For the text-containing cell, return its midpoint in [X, Y] coordinate format. 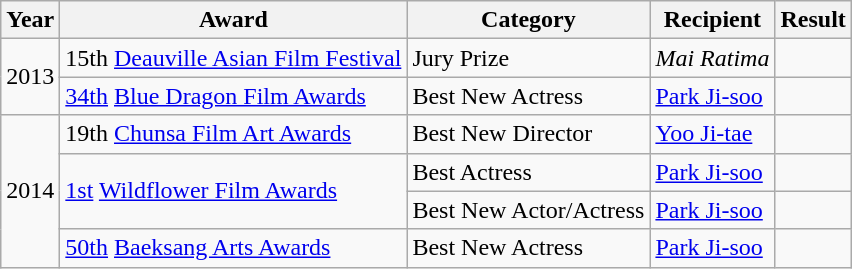
2014 [30, 191]
Best New Actor/Actress [528, 210]
Year [30, 20]
Jury Prize [528, 58]
Mai Ratima [712, 58]
15th Deauville Asian Film Festival [234, 58]
Best New Director [528, 134]
Best Actress [528, 172]
Award [234, 20]
1st Wildflower Film Awards [234, 191]
34th Blue Dragon Film Awards [234, 96]
2013 [30, 77]
Recipient [712, 20]
Category [528, 20]
Yoo Ji-tae [712, 134]
19th Chunsa Film Art Awards [234, 134]
Result [813, 20]
50th Baeksang Arts Awards [234, 248]
